Identify which cell holds the provided text, then report its [X, Y] central coordinate. 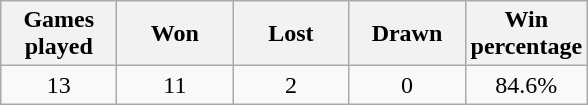
11 [175, 85]
Won [175, 34]
2 [291, 85]
Win percentage [526, 34]
84.6% [526, 85]
13 [59, 85]
Lost [291, 34]
Games played [59, 34]
Drawn [407, 34]
0 [407, 85]
